Find where the given text appears and provide that cell's center as (X, Y) coordinate. 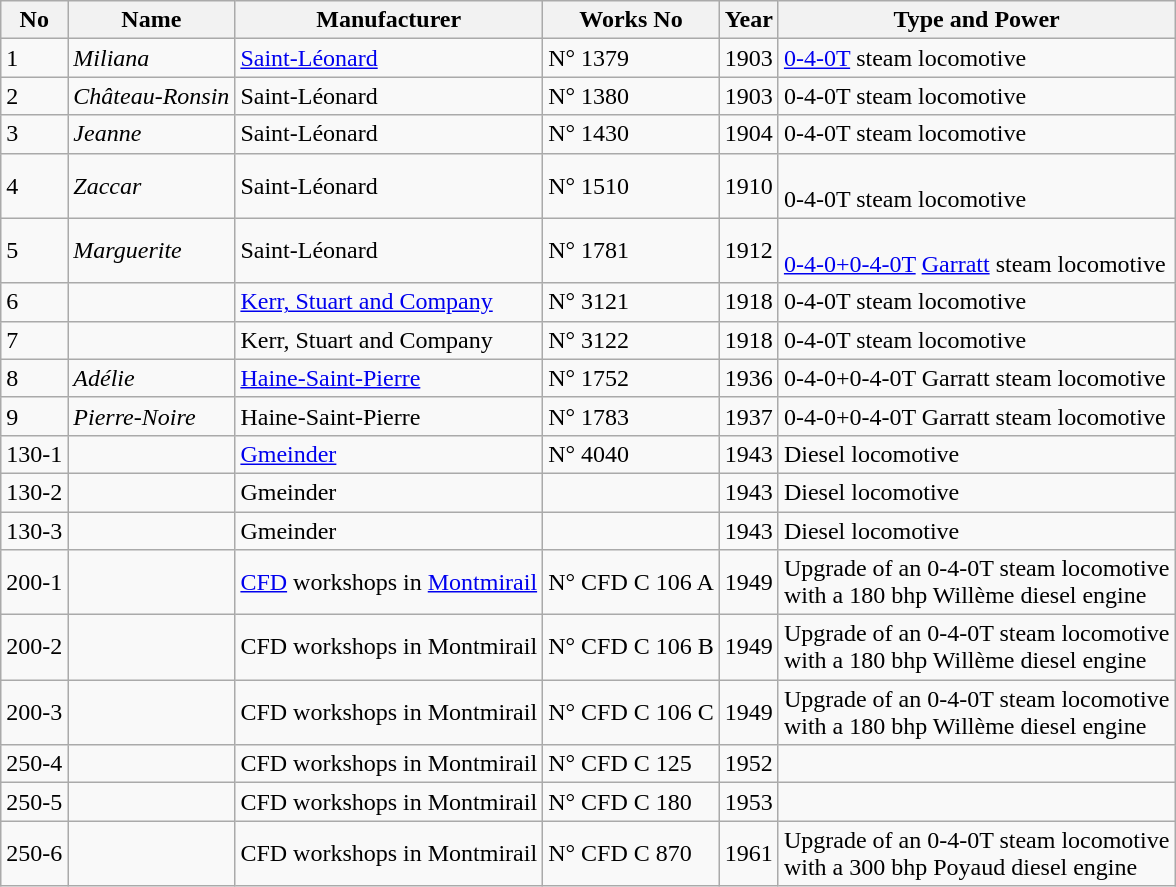
1953 (748, 802)
250-6 (34, 854)
8 (34, 378)
Pierre-Noire (152, 416)
N° CFD C 125 (632, 764)
1910 (748, 186)
N° 1752 (632, 378)
9 (34, 416)
1961 (748, 854)
1 (34, 58)
N° CFD C 180 (632, 802)
Name (152, 20)
Year (748, 20)
130-3 (34, 531)
1937 (748, 416)
N° 1510 (632, 186)
1936 (748, 378)
N° CFD C 106 A (632, 582)
Jeanne (152, 134)
250-5 (34, 802)
N° CFD C 870 (632, 854)
Miliana (152, 58)
N° 4040 (632, 454)
Marguerite (152, 250)
Works No (632, 20)
7 (34, 340)
130-2 (34, 492)
Manufacturer (389, 20)
N° 1380 (632, 96)
N° 1430 (632, 134)
200-3 (34, 712)
2 (34, 96)
Upgrade of an 0-4-0T steam locomotive with a 300 bhp Poyaud diesel engine (976, 854)
200-2 (34, 648)
N° 1379 (632, 58)
N° CFD C 106 B (632, 648)
1912 (748, 250)
Type and Power (976, 20)
250-4 (34, 764)
130-1 (34, 454)
3 (34, 134)
5 (34, 250)
No (34, 20)
N° 3121 (632, 302)
6 (34, 302)
N° CFD C 106 C (632, 712)
4 (34, 186)
Zaccar (152, 186)
1904 (748, 134)
N° 1783 (632, 416)
Château-Ronsin (152, 96)
1952 (748, 764)
N° 3122 (632, 340)
N° 1781 (632, 250)
200-1 (34, 582)
Adélie (152, 378)
